Capture the cell that displays the provided text and extract its (X, Y) central coordinate. 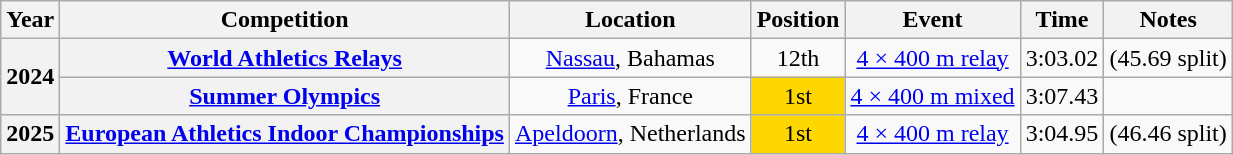
Competition (285, 20)
Year (30, 20)
3:04.95 (1062, 134)
Location (630, 20)
(45.69 split) (1168, 58)
Position (798, 20)
World Athletics Relays (285, 58)
Notes (1168, 20)
Summer Olympics (285, 96)
3:03.02 (1062, 58)
4 × 400 m mixed (932, 96)
Time (1062, 20)
2025 (30, 134)
Event (932, 20)
Paris, France (630, 96)
European Athletics Indoor Championships (285, 134)
12th (798, 58)
(46.46 split) (1168, 134)
2024 (30, 77)
Nassau, Bahamas (630, 58)
Apeldoorn, Netherlands (630, 134)
3:07.43 (1062, 96)
